Capture the cell that displays the provided text and extract its [X, Y] central coordinate. 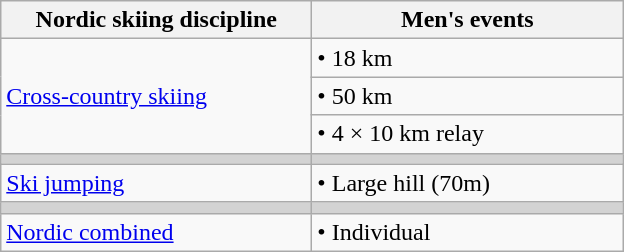
• Individual [468, 232]
• 4 × 10 km relay [468, 134]
• 50 km [468, 96]
Nordic combined [156, 232]
• Large hill (70m) [468, 183]
Cross-country skiing [156, 96]
Men's events [468, 20]
Nordic skiing discipline [156, 20]
Ski jumping [156, 183]
• 18 km [468, 58]
